From the cell containing the given text, extract its center point as (x, y) coordinate. 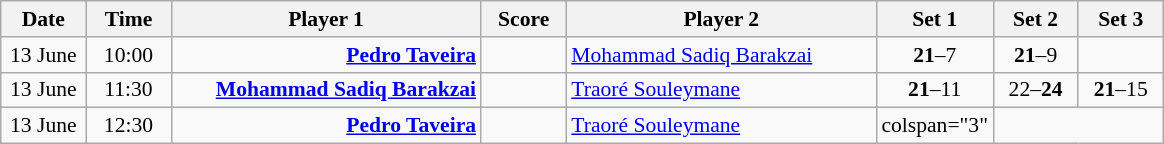
21–9 (1036, 55)
Time (128, 19)
11:30 (128, 90)
Set 1 (934, 19)
Score (524, 19)
Set 2 (1036, 19)
Date (44, 19)
21–7 (934, 55)
Player 2 (721, 19)
22–24 (1036, 90)
Set 3 (1120, 19)
21–11 (934, 90)
colspan="3" (934, 126)
21–15 (1120, 90)
10:00 (128, 55)
12:30 (128, 126)
Player 1 (326, 19)
